Capture the cell that displays the provided text and extract its [X, Y] central coordinate. 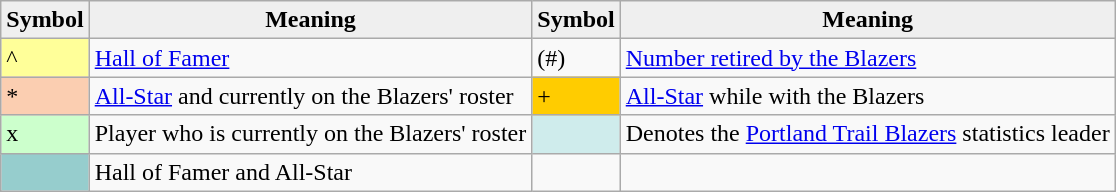
x [45, 134]
Player who is currently on the Blazers' roster [310, 134]
+ [576, 96]
(#) [576, 58]
* [45, 96]
^ [45, 58]
Number retired by the Blazers [868, 58]
Hall of Famer [310, 58]
All-Star and currently on the Blazers' roster [310, 96]
All-Star while with the Blazers [868, 96]
Hall of Famer and All-Star [310, 172]
Denotes the Portland Trail Blazers statistics leader [868, 134]
